For the text-containing cell, return its midpoint in [X, Y] coordinate format. 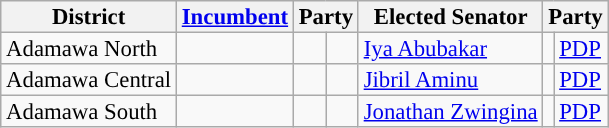
Incumbent [234, 17]
Iya Abubakar [450, 49]
Adamawa South [89, 112]
Adamawa Central [89, 80]
Adamawa North [89, 49]
Jibril Aminu [450, 80]
District [89, 17]
Elected Senator [450, 17]
Jonathan Zwingina [450, 112]
